Locate the cell with the specified text and output its (x, y) center coordinate. 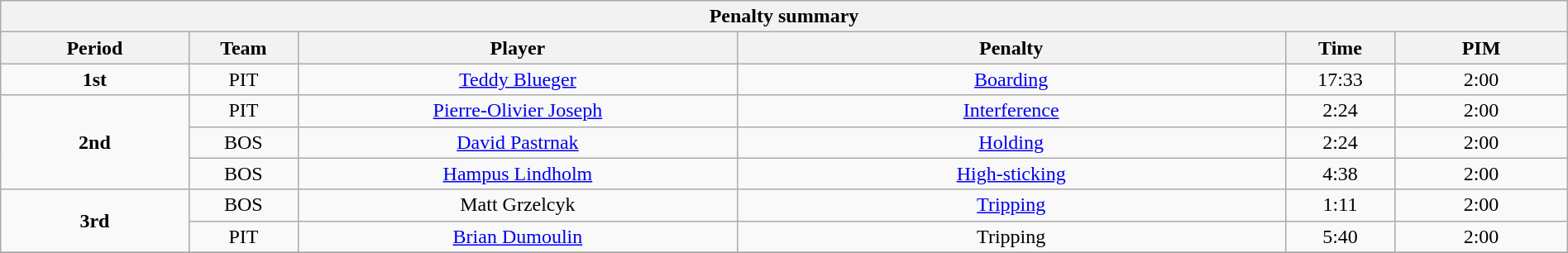
Teddy Blueger (518, 79)
4:38 (1340, 174)
PIM (1481, 48)
5:40 (1340, 236)
Player (518, 48)
David Pastrnak (518, 142)
Interference (1011, 111)
Brian Dumoulin (518, 236)
Holding (1011, 142)
1:11 (1340, 205)
Boarding (1011, 79)
Period (94, 48)
Time (1340, 48)
Hampus Lindholm (518, 174)
Team (243, 48)
17:33 (1340, 79)
Penalty (1011, 48)
Pierre-Olivier Joseph (518, 111)
3rd (94, 221)
Matt Grzelcyk (518, 205)
2nd (94, 142)
Penalty summary (784, 17)
1st (94, 79)
High-sticking (1011, 174)
